Detect which cell encompasses the target text, then output its [X, Y] center coordinate. 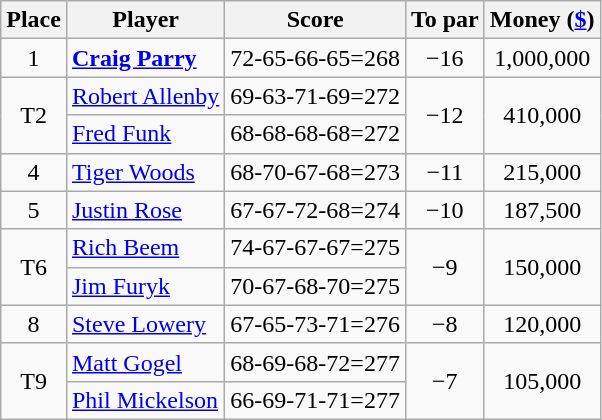
Phil Mickelson [145, 400]
Tiger Woods [145, 172]
68-68-68-68=272 [316, 134]
8 [34, 324]
74-67-67-67=275 [316, 248]
−8 [444, 324]
5 [34, 210]
410,000 [542, 115]
67-65-73-71=276 [316, 324]
4 [34, 172]
68-69-68-72=277 [316, 362]
−12 [444, 115]
66-69-71-71=277 [316, 400]
69-63-71-69=272 [316, 96]
T2 [34, 115]
T6 [34, 267]
Matt Gogel [145, 362]
67-67-72-68=274 [316, 210]
−11 [444, 172]
1,000,000 [542, 58]
68-70-67-68=273 [316, 172]
70-67-68-70=275 [316, 286]
150,000 [542, 267]
120,000 [542, 324]
Rich Beem [145, 248]
−7 [444, 381]
187,500 [542, 210]
−9 [444, 267]
Jim Furyk [145, 286]
−16 [444, 58]
To par [444, 20]
Steve Lowery [145, 324]
Fred Funk [145, 134]
−10 [444, 210]
Craig Parry [145, 58]
Robert Allenby [145, 96]
Player [145, 20]
Place [34, 20]
Justin Rose [145, 210]
Money ($) [542, 20]
105,000 [542, 381]
215,000 [542, 172]
72-65-66-65=268 [316, 58]
Score [316, 20]
1 [34, 58]
T9 [34, 381]
